Output the [x, y] coordinate of the center of the cell containing the given text.  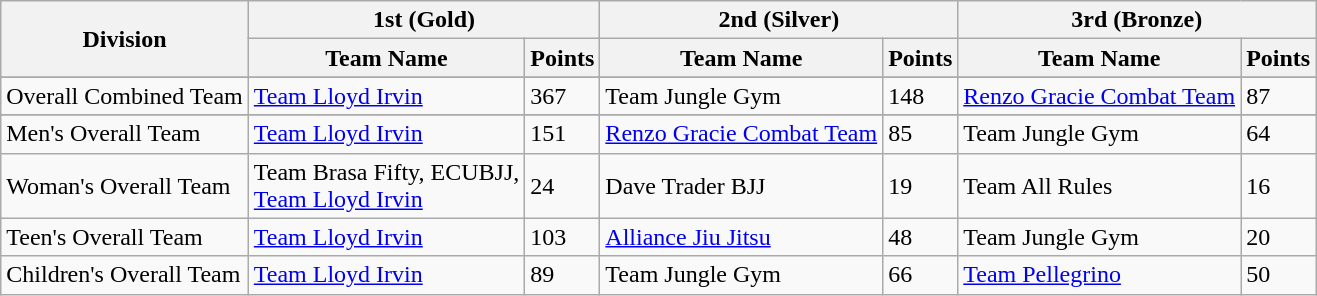
24 [562, 186]
89 [562, 275]
3rd (Bronze) [1137, 20]
Men's Overall Team [125, 134]
103 [562, 237]
Division [125, 39]
Team All Rules [1100, 186]
1st (Gold) [424, 20]
20 [1278, 237]
Teen's Overall Team [125, 237]
64 [1278, 134]
50 [1278, 275]
Team Pellegrino [1100, 275]
66 [920, 275]
85 [920, 134]
19 [920, 186]
Woman's Overall Team [125, 186]
Team Brasa Fifty, ECUBJJ, Team Lloyd Irvin [386, 186]
151 [562, 134]
Alliance Jiu Jitsu [742, 237]
2nd (Silver) [779, 20]
48 [920, 237]
Dave Trader BJJ [742, 186]
148 [920, 96]
367 [562, 96]
16 [1278, 186]
87 [1278, 96]
Overall Combined Team [125, 96]
Children's Overall Team [125, 275]
